Output the (x, y) coordinate of the center of the cell containing the given text.  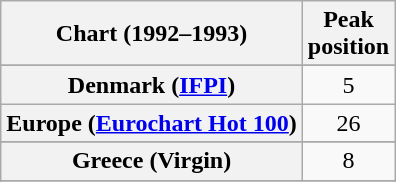
Europe (Eurochart Hot 100) (152, 123)
Chart (1992–1993) (152, 34)
8 (348, 161)
Denmark (IFPI) (152, 85)
Greece (Virgin) (152, 161)
5 (348, 85)
Peakposition (348, 34)
26 (348, 123)
